For the text-containing cell, return its midpoint in [X, Y] coordinate format. 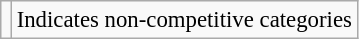
Indicates non-competitive categories [184, 20]
